Find where the given text appears and provide that cell's center as (x, y) coordinate. 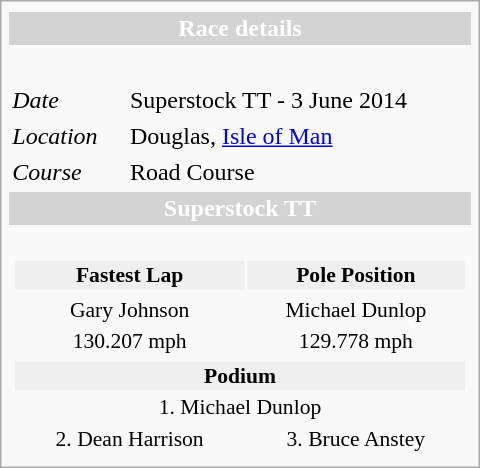
Douglas, Isle of Man (299, 136)
130.207 mph (130, 341)
Race details (240, 28)
Podium (240, 376)
Superstock TT - 3 June 2014 (299, 100)
Gary Johnson (130, 310)
129.778 mph (356, 341)
Pole Position (356, 275)
Fastest Lap (130, 275)
Fastest Lap Pole Position Gary Johnson Michael Dunlop 130.207 mph 129.778 mph Podium 1. Michael Dunlop 2. Dean Harrison 3. Bruce Anstey (240, 344)
Michael Dunlop (356, 310)
3. Bruce Anstey (356, 439)
Road Course (299, 172)
Date (66, 100)
Location (66, 136)
1. Michael Dunlop (240, 407)
Superstock TT (240, 208)
Course (66, 172)
2. Dean Harrison (130, 439)
